Find where the given text appears and provide that cell's center as [X, Y] coordinate. 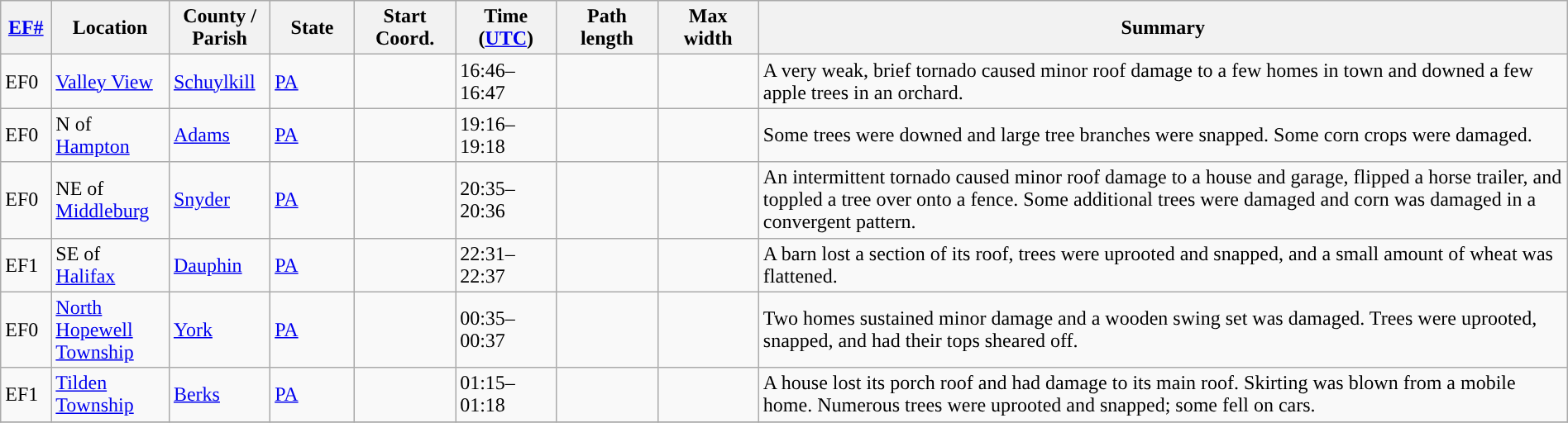
Max width [708, 28]
Snyder [219, 200]
North Hopewell Township [111, 330]
19:16–19:18 [506, 135]
A very weak, brief tornado caused minor roof damage to a few homes in town and downed a few apple trees in an orchard. [1163, 81]
Time (UTC) [506, 28]
01:15–01:18 [506, 395]
Summary [1163, 28]
Dauphin [219, 264]
A barn lost a section of its roof, trees were uprooted and snapped, and a small amount of wheat was flattened. [1163, 264]
Berks [219, 395]
Schuylkill [219, 81]
NE of Middleburg [111, 200]
Adams [219, 135]
Some trees were downed and large tree branches were snapped. Some corn crops were damaged. [1163, 135]
Location [111, 28]
York [219, 330]
16:46–16:47 [506, 81]
Two homes sustained minor damage and a wooden swing set was damaged. Trees were uprooted, snapped, and had their tops sheared off. [1163, 330]
20:35–20:36 [506, 200]
Tilden Township [111, 395]
State [313, 28]
Path length [607, 28]
Valley View [111, 81]
County / Parish [219, 28]
00:35–00:37 [506, 330]
Start Coord. [404, 28]
22:31–22:37 [506, 264]
SE of Halifax [111, 264]
EF# [26, 28]
N of Hampton [111, 135]
